For the text-containing cell, return its midpoint in [X, Y] coordinate format. 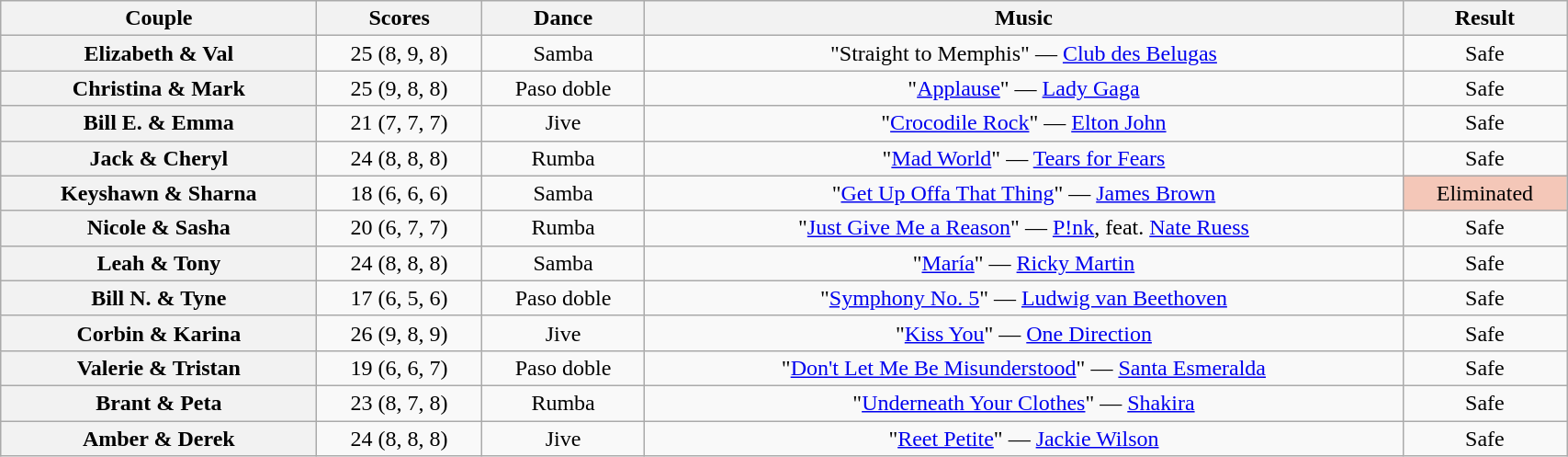
25 (8, 9, 8) [399, 53]
Bill E. & Emma [159, 123]
Elizabeth & Val [159, 53]
"Reet Petite" — Jackie Wilson [1023, 439]
Jack & Cheryl [159, 158]
"Get Up Offa That Thing" — James Brown [1023, 193]
Music [1023, 18]
19 (6, 6, 7) [399, 368]
"Underneath Your Clothes" — Shakira [1023, 403]
"Crocodile Rock" — Elton John [1023, 123]
18 (6, 6, 6) [399, 193]
Dance [562, 18]
26 (9, 8, 9) [399, 333]
Leah & Tony [159, 263]
25 (9, 8, 8) [399, 88]
Scores [399, 18]
"Just Give Me a Reason" — P!nk, feat. Nate Ruess [1023, 228]
"Kiss You" — One Direction [1023, 333]
Christina & Mark [159, 88]
Eliminated [1484, 193]
Result [1484, 18]
Amber & Derek [159, 439]
Nicole & Sasha [159, 228]
"Don't Let Me Be Misunderstood" — Santa Esmeralda [1023, 368]
"Mad World" — Tears for Fears [1023, 158]
20 (6, 7, 7) [399, 228]
23 (8, 7, 8) [399, 403]
Corbin & Karina [159, 333]
"Applause" — Lady Gaga [1023, 88]
"Straight to Memphis" — Club des Belugas [1023, 53]
Valerie & Tristan [159, 368]
21 (7, 7, 7) [399, 123]
Brant & Peta [159, 403]
17 (6, 5, 6) [399, 298]
Bill N. & Tyne [159, 298]
Keyshawn & Sharna [159, 193]
"Symphony No. 5" — Ludwig van Beethoven [1023, 298]
Couple [159, 18]
"María" — Ricky Martin [1023, 263]
